Identify which cell holds the provided text, then report its (X, Y) central coordinate. 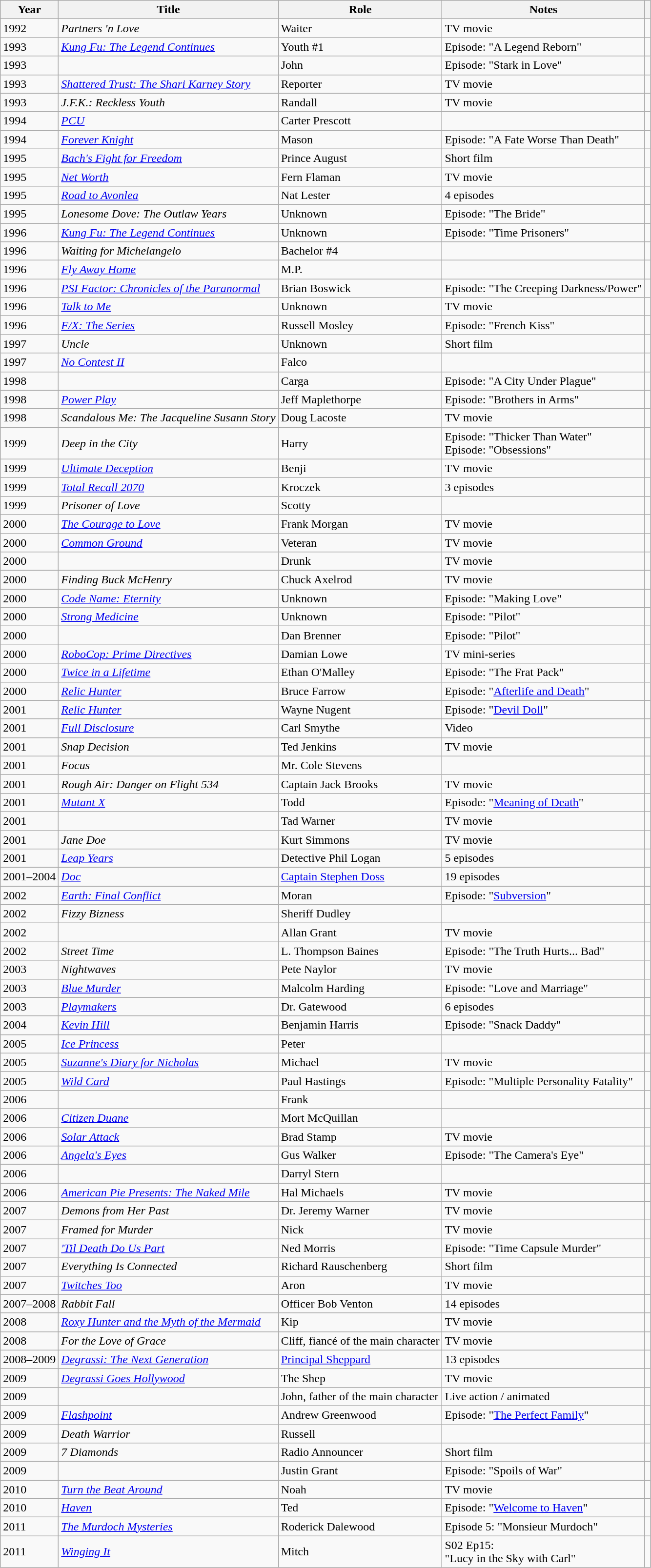
Episode 5: "Monsieur Murdoch" (544, 1527)
Episode: "Love and Marriage" (544, 988)
Waiting for Michelangelo (168, 251)
Andrew Greenwood (360, 1415)
Doug Lacoste (360, 418)
Randall (360, 102)
Officer Bob Venton (360, 1304)
Strong Medicine (168, 617)
Waiter (360, 28)
Role (360, 10)
Episode: "A City Under Plague" (544, 381)
Fly Away Home (168, 270)
Talk to Me (168, 307)
Road to Avonlea (168, 195)
Fizzy Bizness (168, 914)
7 Diamonds (168, 1452)
Prince August (360, 158)
Drunk (360, 561)
The Shep (360, 1378)
Ice Princess (168, 1044)
Benji (360, 468)
Darryl Stern (360, 1174)
John, father of the main character (360, 1396)
Noah (360, 1489)
Ethan O'Malley (360, 673)
Jeff Maplethorpe (360, 399)
Aron (360, 1285)
Russell (360, 1433)
Net Worth (168, 177)
Wayne Nugent (360, 710)
Tad Warner (360, 821)
Total Recall 2070 (168, 487)
Finding Buck McHenry (168, 580)
Principal Sheppard (360, 1359)
Gus Walker (360, 1155)
Nat Lester (360, 195)
1992 (29, 28)
Episode: "French Kiss" (544, 325)
Ned Morris (360, 1248)
Bachelor #4 (360, 251)
The Courage to Love (168, 524)
Detective Phil Logan (360, 858)
Leap Years (168, 858)
Haven (168, 1508)
J.F.K.: Reckless Youth (168, 102)
Episode: "Subversion" (544, 895)
Death Warrior (168, 1433)
For the Love of Grace (168, 1341)
Episode: "Thicker Than Water"Episode: "Obsessions" (544, 443)
Carl Smythe (360, 728)
Street Time (168, 951)
Episode: "The Perfect Family" (544, 1415)
Ultimate Deception (168, 468)
Michael (360, 1062)
Solar Attack (168, 1137)
Episode: "The Truth Hurts... Bad" (544, 951)
Lonesome Dove: The Outlaw Years (168, 214)
4 episodes (544, 195)
S02 Ep15:"Lucy in the Sky with Carl" (544, 1552)
Brad Stamp (360, 1137)
PSI Factor: Chronicles of the Paranormal (168, 288)
Kip (360, 1322)
Citizen Duane (168, 1118)
Episode: "Time Capsule Murder" (544, 1248)
M.P. (360, 270)
5 episodes (544, 858)
13 episodes (544, 1359)
Prisoner of Love (168, 505)
Twice in a Lifetime (168, 673)
Moran (360, 895)
Winging It (168, 1552)
Captain Jack Brooks (360, 784)
Cliff, fiancé of the main character (360, 1341)
Degrassi Goes Hollywood (168, 1378)
Malcolm Harding (360, 988)
TV mini-series (544, 654)
Title (168, 10)
Carga (360, 381)
2004 (29, 1025)
Kurt Simmons (360, 839)
Harry (360, 443)
RoboCop: Prime Directives (168, 654)
Dr. Jeremy Warner (360, 1211)
L. Thompson Baines (360, 951)
Nightwaves (168, 970)
Angela's Eyes (168, 1155)
Degrassi: The Next Generation (168, 1359)
Dr. Gatewood (360, 1007)
Blue Murder (168, 988)
Scotty (360, 505)
Partners 'n Love (168, 28)
Radio Announcer (360, 1452)
Nick (360, 1230)
Wild Card (168, 1081)
F/X: The Series (168, 325)
Damian Lowe (360, 654)
PCU (168, 121)
Common Ground (168, 543)
Suzanne's Diary for Nicholas (168, 1062)
Carter Prescott (360, 121)
Mutant X (168, 802)
Deep in the City (168, 443)
Scandalous Me: The Jacqueline Susann Story (168, 418)
Roxy Hunter and the Myth of the Mermaid (168, 1322)
Episode: "Brothers in Arms" (544, 399)
Bach's Fight for Freedom (168, 158)
Jane Doe (168, 839)
Everything Is Connected (168, 1267)
Allan Grant (360, 933)
Episode: "The Creeping Darkness/Power" (544, 288)
Richard Rauschenberg (360, 1267)
Framed for Murder (168, 1230)
Turn the Beat Around (168, 1489)
Fern Flaman (360, 177)
Episode: "Afterlife and Death" (544, 691)
Episode: "Welcome to Haven" (544, 1508)
2008–2009 (29, 1359)
Uncle (168, 344)
Frank (360, 1099)
Episode: "A Fate Worse Than Death" (544, 139)
Forever Knight (168, 139)
Russell Mosley (360, 325)
Mason (360, 139)
Ted Jenkins (360, 747)
Episode: "Making Love" (544, 598)
Frank Morgan (360, 524)
American Pie Presents: The Naked Mile (168, 1192)
Sheriff Dudley (360, 914)
Episode: "The Frat Pack" (544, 673)
The Murdoch Mysteries (168, 1527)
Mort McQuillan (360, 1118)
Rough Air: Danger on Flight 534 (168, 784)
Mr. Cole Stevens (360, 765)
2007–2008 (29, 1304)
Episode: "Time Prisoners" (544, 233)
Dan Brenner (360, 635)
Video (544, 728)
Ted (360, 1508)
Pete Naylor (360, 970)
19 episodes (544, 877)
'Til Death Do Us Part (168, 1248)
Power Play (168, 399)
Episode: "The Camera's Eye" (544, 1155)
Captain Stephen Doss (360, 877)
Doc (168, 877)
Falco (360, 362)
Roderick Dalewood (360, 1527)
Snap Decision (168, 747)
John (360, 65)
Hal Michaels (360, 1192)
Justin Grant (360, 1471)
3 episodes (544, 487)
Playmakers (168, 1007)
Episode: "Devil Doll" (544, 710)
Todd (360, 802)
Episode: "Meaning of Death" (544, 802)
Twitches Too (168, 1285)
Peter (360, 1044)
Reporter (360, 84)
Episode: "Snack Daddy" (544, 1025)
Episode: "Stark in Love" (544, 65)
Episode: "Multiple Personality Fatality" (544, 1081)
Bruce Farrow (360, 691)
Veteran (360, 543)
Brian Boswick (360, 288)
Benjamin Harris (360, 1025)
Full Disclosure (168, 728)
Mitch (360, 1552)
No Contest II (168, 362)
Kevin Hill (168, 1025)
14 episodes (544, 1304)
Flashpoint (168, 1415)
Rabbit Fall (168, 1304)
Episode: "Spoils of War" (544, 1471)
2001–2004 (29, 877)
Youth #1 (360, 47)
Demons from Her Past (168, 1211)
Notes (544, 10)
Live action / animated (544, 1396)
Code Name: Eternity (168, 598)
Episode: "The Bride" (544, 214)
Year (29, 10)
Paul Hastings (360, 1081)
Kroczek (360, 487)
Episode: "A Legend Reborn" (544, 47)
Focus (168, 765)
Shattered Trust: The Shari Karney Story (168, 84)
Earth: Final Conflict (168, 895)
Chuck Axelrod (360, 580)
6 episodes (544, 1007)
